Locate the cell with the specified text and output its [x, y] center coordinate. 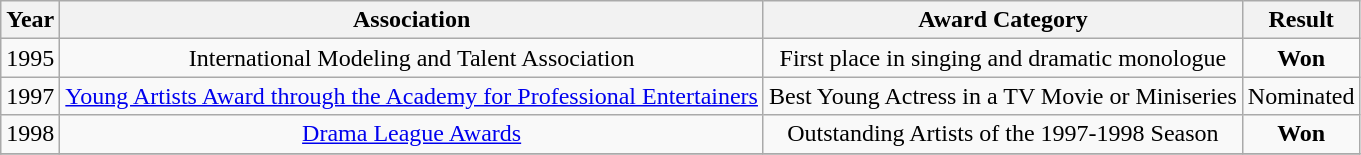
Young Artists Award through the Academy for Professional Entertainers [412, 96]
Best Young Actress in a TV Movie or Miniseries [1002, 96]
First place in singing and dramatic monologue [1002, 58]
Award Category [1002, 20]
Drama League Awards [412, 134]
Nominated [1301, 96]
1998 [30, 134]
1997 [30, 96]
1995 [30, 58]
Year [30, 20]
Outstanding Artists of the 1997-1998 Season [1002, 134]
Association [412, 20]
International Modeling and Talent Association [412, 58]
Result [1301, 20]
